Find where the given text appears and provide that cell's center as [X, Y] coordinate. 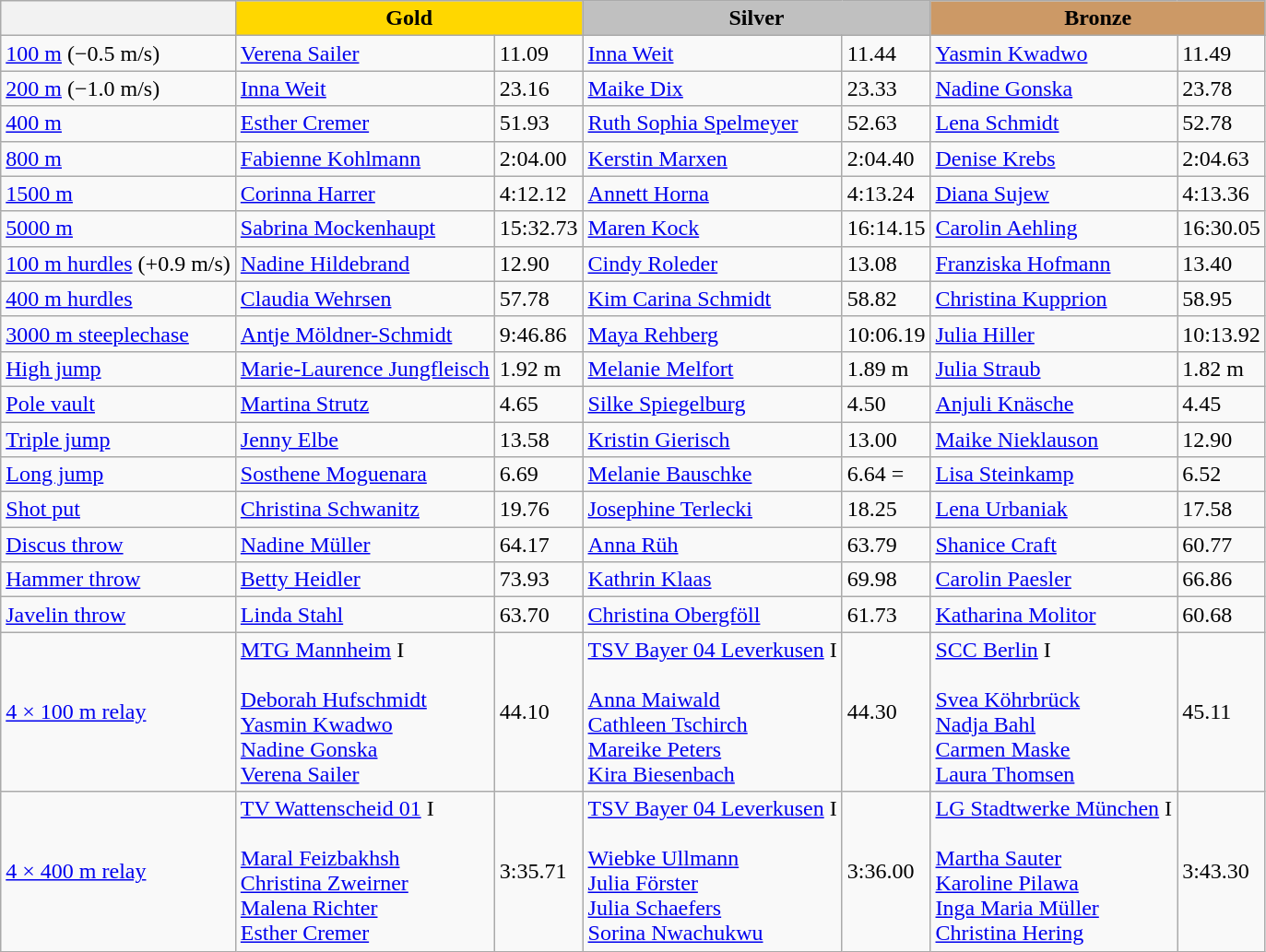
4:12.12 [538, 194]
Fabienne Kohlmann [365, 159]
Esther Cremer [365, 123]
Julia Straub [1054, 369]
Katharina Molitor [1054, 615]
Maike Dix [712, 88]
66.86 [1222, 580]
3:35.71 [538, 872]
Diana Sujew [1054, 194]
Franziska Hofmann [1054, 264]
10:13.92 [1222, 334]
SCC Berlin I Svea Köhrbrück Nadja Bahl Carmen Maske Laura Thomsen [1054, 711]
Christina Schwanitz [365, 510]
Carolin Aehling [1054, 229]
Jenny Elbe [365, 440]
44.10 [538, 711]
Long jump [118, 475]
Anjuli Knäsche [1054, 404]
Julia Hiller [1054, 334]
18.25 [886, 510]
400 m hurdles [118, 299]
60.77 [1222, 545]
60.68 [1222, 615]
Kathrin Klaas [712, 580]
Betty Heidler [365, 580]
52.78 [1222, 123]
69.98 [886, 580]
Annett Horna [712, 194]
1.89 m [886, 369]
63.79 [886, 545]
Melanie Melfort [712, 369]
Lisa Steinkamp [1054, 475]
400 m [118, 123]
13.40 [1222, 264]
Ruth Sophia Spelmeyer [712, 123]
1.92 m [538, 369]
Lena Schmidt [1054, 123]
Javelin throw [118, 615]
13.00 [886, 440]
5000 m [118, 229]
High jump [118, 369]
1500 m [118, 194]
Kim Carina Schmidt [712, 299]
Denise Krebs [1054, 159]
13.58 [538, 440]
23.16 [538, 88]
Melanie Bauschke [712, 475]
Maya Rehberg [712, 334]
63.70 [538, 615]
61.73 [886, 615]
15:32.73 [538, 229]
16:14.15 [886, 229]
800 m [118, 159]
6.64 = [886, 475]
3:43.30 [1222, 872]
TV Wattenscheid 01 I Maral Feizbakhsh Christina Zweirner Malena Richter Esther Cremer [365, 872]
Triple jump [118, 440]
16:30.05 [1222, 229]
Anna Rüh [712, 545]
Cindy Roleder [712, 264]
Hammer throw [118, 580]
4:13.24 [886, 194]
Shot put [118, 510]
Christina Kupprion [1054, 299]
Yasmin Kwadwo [1054, 53]
Discus throw [118, 545]
4.50 [886, 404]
MTG Mannheim I Deborah Hufschmidt Yasmin Kwadwo Nadine Gonska Verena Sailer [365, 711]
23.33 [886, 88]
52.63 [886, 123]
Josephine Terlecki [712, 510]
Nadine Hildebrand [365, 264]
Sabrina Mockenhaupt [365, 229]
TSV Bayer 04 Leverkusen I Wiebke Ullmann Julia Förster Julia Schaefers Sorina Nwachukwu [712, 872]
200 m (−1.0 m/s) [118, 88]
4.65 [538, 404]
Sosthene Moguenara [365, 475]
4.45 [1222, 404]
3000 m steeplechase [118, 334]
Kerstin Marxen [712, 159]
73.93 [538, 580]
6.52 [1222, 475]
1.82 m [1222, 369]
45.11 [1222, 711]
58.82 [886, 299]
Nadine Gonska [1054, 88]
51.93 [538, 123]
4 × 100 m relay [118, 711]
2:04.63 [1222, 159]
17.58 [1222, 510]
6.69 [538, 475]
Kristin Gierisch [712, 440]
Christina Obergföll [712, 615]
11.49 [1222, 53]
Silver [756, 18]
Lena Urbaniak [1054, 510]
11.44 [886, 53]
Maren Kock [712, 229]
Silke Spiegelburg [712, 404]
Antje Möldner-Schmidt [365, 334]
64.17 [538, 545]
Gold [409, 18]
100 m hurdles (+0.9 m/s) [118, 264]
3:36.00 [886, 872]
58.95 [1222, 299]
Corinna Harrer [365, 194]
Carolin Paesler [1054, 580]
100 m (−0.5 m/s) [118, 53]
2:04.40 [886, 159]
4 × 400 m relay [118, 872]
LG Stadtwerke München I Martha Sauter Karoline Pilawa Inga Maria Müller Christina Hering [1054, 872]
13.08 [886, 264]
4:13.36 [1222, 194]
Shanice Craft [1054, 545]
Claudia Wehrsen [365, 299]
Nadine Müller [365, 545]
Verena Sailer [365, 53]
9:46.86 [538, 334]
23.78 [1222, 88]
19.76 [538, 510]
10:06.19 [886, 334]
57.78 [538, 299]
Pole vault [118, 404]
Maike Nieklauson [1054, 440]
2:04.00 [538, 159]
Martina Strutz [365, 404]
Marie-Laurence Jungfleisch [365, 369]
TSV Bayer 04 Leverkusen I Anna Maiwald Cathleen Tschirch Mareike Peters Kira Biesenbach [712, 711]
Bronze [1097, 18]
11.09 [538, 53]
Linda Stahl [365, 615]
44.30 [886, 711]
